For the text-containing cell, return its midpoint in [x, y] coordinate format. 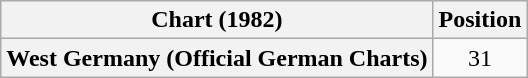
Chart (1982) [217, 20]
West Germany (Official German Charts) [217, 58]
Position [480, 20]
31 [480, 58]
